Find where the given text appears and provide that cell's center as (X, Y) coordinate. 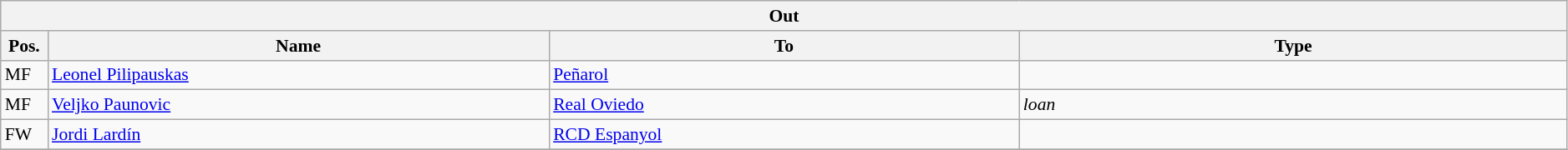
Out (784, 16)
Peñarol (784, 75)
RCD Espanyol (784, 135)
Real Oviedo (784, 105)
Jordi Lardín (298, 135)
loan (1293, 105)
Name (298, 46)
Type (1293, 46)
Pos. (24, 46)
Leonel Pilipauskas (298, 75)
FW (24, 135)
Veljko Paunovic (298, 105)
To (784, 46)
